Return [x, y] of the center of cell containing provided text 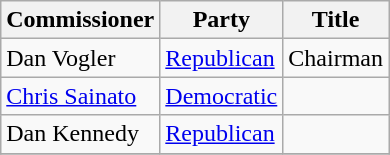
Commissioner [80, 20]
Title [336, 20]
Democratic [222, 96]
Chris Sainato [80, 96]
Party [222, 20]
Chairman [336, 58]
Dan Kennedy [80, 134]
Dan Vogler [80, 58]
